Identify which cell holds the provided text, then report its [x, y] central coordinate. 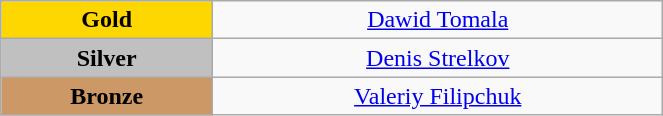
Denis Strelkov [438, 58]
Dawid Tomala [438, 20]
Bronze [107, 96]
Valeriy Filipchuk [438, 96]
Gold [107, 20]
Silver [107, 58]
